Return the [x, y] coordinate for the center point of the cell that contains the specified text.  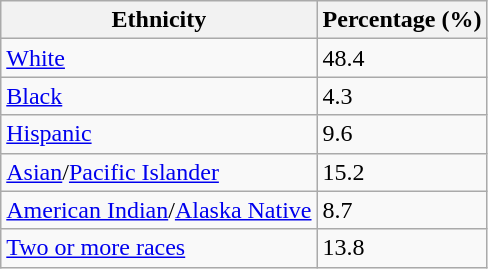
48.4 [402, 58]
4.3 [402, 96]
15.2 [402, 172]
American Indian/Alaska Native [159, 210]
Asian/Pacific Islander [159, 172]
9.6 [402, 134]
White [159, 58]
Hispanic [159, 134]
Black [159, 96]
Two or more races [159, 248]
Ethnicity [159, 20]
13.8 [402, 248]
8.7 [402, 210]
Percentage (%) [402, 20]
